Scan for the cell matching the given text and deliver its (x, y) coordinate at center. 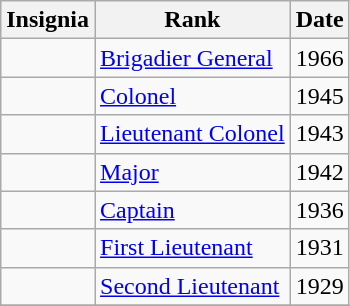
Brigadier General (193, 58)
1945 (320, 96)
Date (320, 20)
1931 (320, 248)
Rank (193, 20)
Captain (193, 210)
1936 (320, 210)
Lieutenant Colonel (193, 134)
Colonel (193, 96)
1929 (320, 286)
Second Lieutenant (193, 286)
1966 (320, 58)
Major (193, 172)
First Lieutenant (193, 248)
1942 (320, 172)
1943 (320, 134)
Insignia (48, 20)
